Locate the cell with the specified text and output its [X, Y] center coordinate. 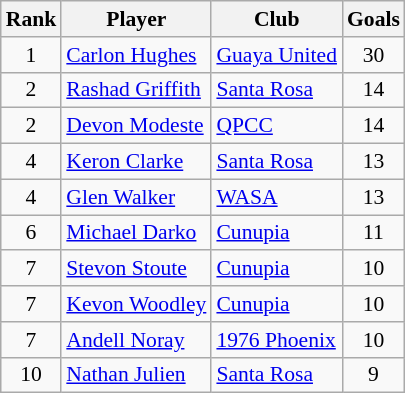
Rashad Griffith [136, 90]
Club [276, 19]
1 [32, 55]
Rank [32, 19]
Keron Clarke [136, 162]
9 [374, 375]
Devon Modeste [136, 126]
Player [136, 19]
Carlon Hughes [136, 55]
11 [374, 233]
Goals [374, 19]
Andell Noray [136, 340]
Stevon Stoute [136, 269]
30 [374, 55]
1976 Phoenix [276, 340]
Glen Walker [136, 197]
Nathan Julien [136, 375]
Kevon Woodley [136, 304]
Guaya United [276, 55]
Michael Darko [136, 233]
QPCC [276, 126]
WASA [276, 197]
6 [32, 233]
